From the cell containing the given text, extract its center point as (X, Y) coordinate. 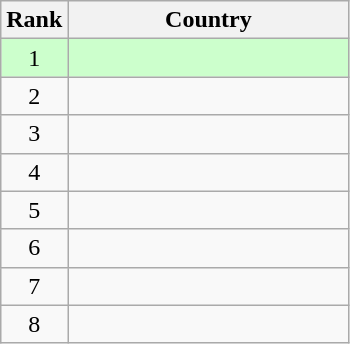
6 (34, 248)
3 (34, 134)
Rank (34, 20)
8 (34, 324)
4 (34, 172)
Country (208, 20)
1 (34, 58)
7 (34, 286)
5 (34, 210)
2 (34, 96)
